Pinpoint the cell where the given text exists, returning its [X, Y] midpoint coordinate. 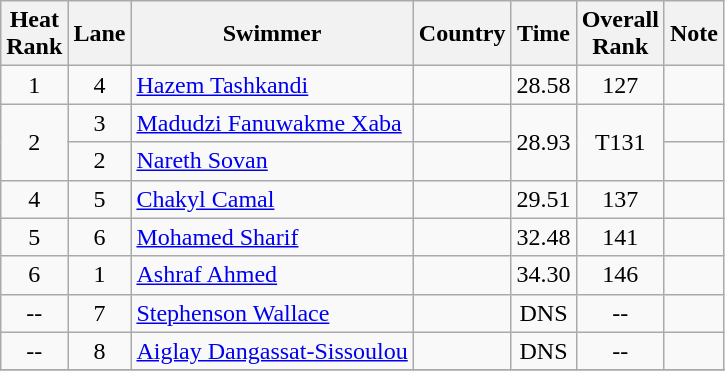
Country [462, 34]
141 [620, 237]
Time [544, 34]
8 [100, 351]
Madudzi Fanuwakme Xaba [272, 123]
Hazem Tashkandi [272, 85]
T131 [620, 142]
28.58 [544, 85]
Aiglay Dangassat-Sissoulou [272, 351]
Note [694, 34]
7 [100, 313]
146 [620, 275]
137 [620, 199]
Swimmer [272, 34]
32.48 [544, 237]
29.51 [544, 199]
34.30 [544, 275]
127 [620, 85]
Ashraf Ahmed [272, 275]
Chakyl Camal [272, 199]
Stephenson Wallace [272, 313]
Mohamed Sharif [272, 237]
Lane [100, 34]
28.93 [544, 142]
Nareth Sovan [272, 161]
Heat Rank [34, 34]
OverallRank [620, 34]
3 [100, 123]
